Capture the cell that displays the provided text and extract its (X, Y) central coordinate. 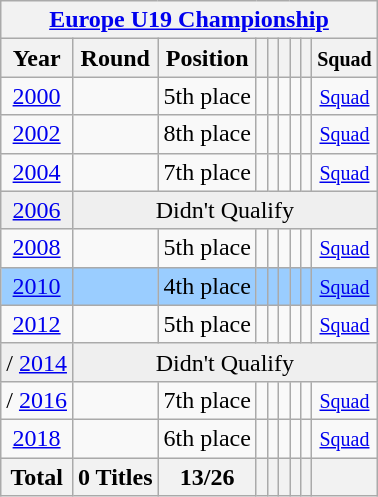
2002 (37, 134)
13/26 (207, 477)
Round (115, 58)
Europe U19 Championship (189, 20)
2010 (37, 286)
Total (37, 477)
2008 (37, 248)
0 Titles (115, 477)
/ 2014 (37, 362)
6th place (207, 438)
2000 (37, 96)
/ 2016 (37, 400)
2012 (37, 324)
8th place (207, 134)
Year (37, 58)
2006 (37, 210)
Position (207, 58)
2018 (37, 438)
4th place (207, 286)
2004 (37, 172)
